Output the (x, y) coordinate of the center of the cell containing the given text.  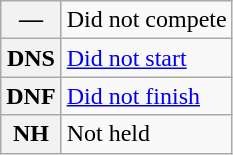
Did not compete (146, 20)
Did not start (146, 58)
NH (31, 134)
— (31, 20)
Did not finish (146, 96)
Not held (146, 134)
DNF (31, 96)
DNS (31, 58)
